From the cell containing the given text, extract its center point as (X, Y) coordinate. 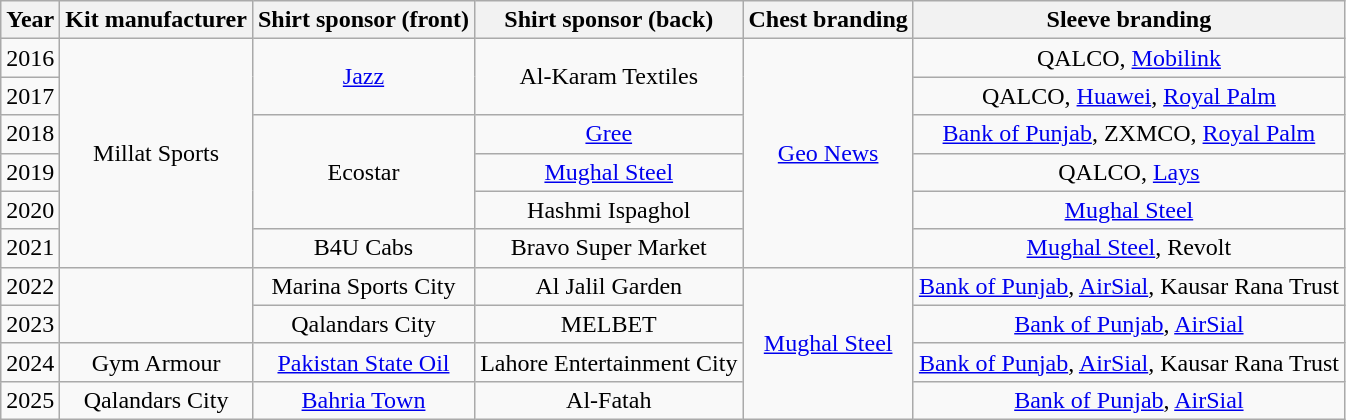
2021 (30, 248)
B4U Cabs (363, 248)
Al Jalil Garden (609, 286)
2022 (30, 286)
Kit manufacturer (156, 20)
Shirt sponsor (back) (609, 20)
Hashmi Ispaghol (609, 210)
2020 (30, 210)
Mughal Steel, Revolt (1128, 248)
Shirt sponsor (front) (363, 20)
Bravo Super Market (609, 248)
MELBET (609, 324)
Geo News (828, 153)
2023 (30, 324)
Chest branding (828, 20)
2017 (30, 96)
Sleeve branding (1128, 20)
2024 (30, 362)
2019 (30, 172)
Marina Sports City (363, 286)
Gym Armour (156, 362)
Lahore Entertainment City (609, 362)
2018 (30, 134)
QALCO, Huawei, Royal Palm (1128, 96)
QALCO, Lays (1128, 172)
2016 (30, 58)
Al-Karam Textiles (609, 77)
Bank of Punjab, ZXMCO, Royal Palm (1128, 134)
Gree (609, 134)
Bahria Town (363, 400)
2025 (30, 400)
Ecostar (363, 172)
Jazz (363, 77)
QALCO, Mobilink (1128, 58)
Pakistan State Oil (363, 362)
Al-Fatah (609, 400)
Year (30, 20)
Millat Sports (156, 153)
